Return [X, Y] of the center of cell containing provided text 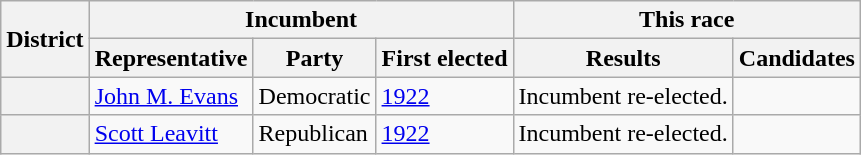
District [45, 39]
Republican [314, 134]
John M. Evans [171, 96]
Scott Leavitt [171, 134]
Democratic [314, 96]
Results [623, 58]
Incumbent [301, 20]
Party [314, 58]
Representative [171, 58]
This race [686, 20]
First elected [444, 58]
Candidates [796, 58]
